Identify which cell holds the provided text, then report its [X, Y] central coordinate. 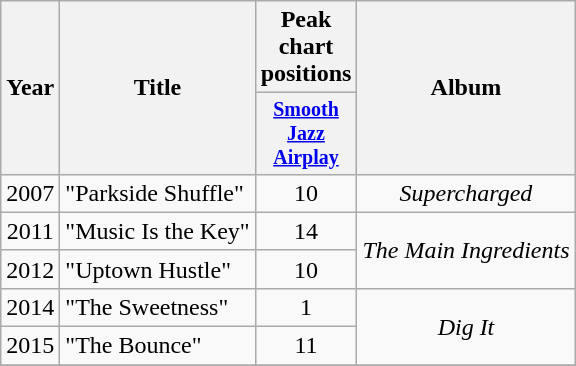
Peak chart positions [306, 47]
2014 [30, 307]
"Parkside Shuffle" [158, 193]
"Uptown Hustle" [158, 269]
Title [158, 88]
"The Sweetness" [158, 307]
14 [306, 231]
2012 [30, 269]
Album [466, 88]
"Music Is the Key" [158, 231]
1 [306, 307]
The Main Ingredients [466, 250]
Year [30, 88]
2007 [30, 193]
2011 [30, 231]
Smooth JazzAirplay [306, 134]
2015 [30, 346]
"The Bounce" [158, 346]
Dig It [466, 326]
11 [306, 346]
Supercharged [466, 193]
